Search for the cell housing the specified text and yield its [X, Y] center coordinate. 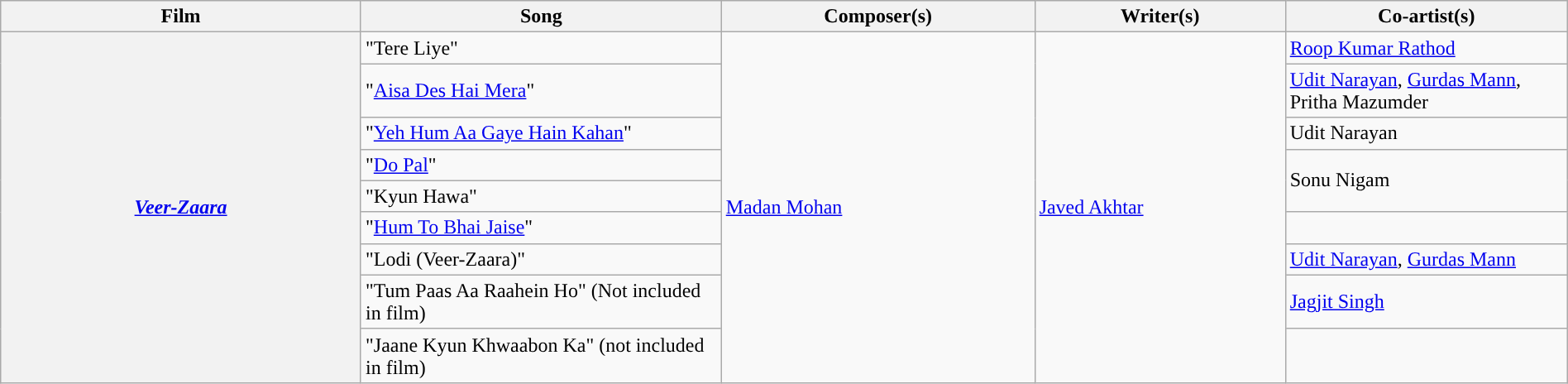
"Do Pal" [541, 165]
"Kyun Hawa" [541, 196]
Writer(s) [1159, 17]
Composer(s) [878, 17]
"Aisa Des Hai Mera" [541, 91]
Udit Narayan, Gurdas Mann [1426, 259]
Song [541, 17]
Jagjit Singh [1426, 301]
"Hum To Bhai Jaise" [541, 228]
"Lodi (Veer-Zaara)" [541, 259]
"Yeh Hum Aa Gaye Hain Kahan" [541, 133]
Javed Akhtar [1159, 208]
Co-artist(s) [1426, 17]
Veer-Zaara [181, 208]
"Jaane Kyun Khwaabon Ka" (not included in film) [541, 356]
Roop Kumar Rathod [1426, 48]
"Tere Liye" [541, 48]
Sonu Nigam [1426, 180]
"Tum Paas Aa Raahein Ho" (Not included in film) [541, 301]
Udit Narayan, Gurdas Mann, Pritha Mazumder [1426, 91]
Udit Narayan [1426, 133]
Madan Mohan [878, 208]
Film [181, 17]
